Determine the [x, y] coordinate at the center of the cell enclosing the given text.  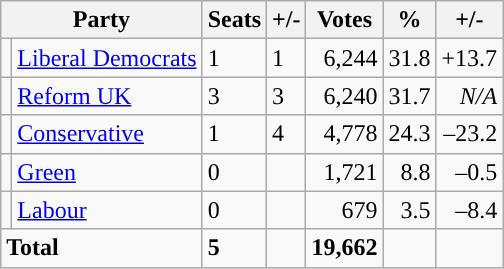
8.8 [410, 172]
Conservative [107, 134]
–23.2 [470, 134]
% [410, 20]
5 [234, 248]
31.7 [410, 96]
Labour [107, 210]
4 [286, 134]
Total [102, 248]
6,240 [344, 96]
+13.7 [470, 58]
Seats [234, 20]
31.8 [410, 58]
Liberal Democrats [107, 58]
Votes [344, 20]
N/A [470, 96]
Green [107, 172]
Party [102, 20]
6,244 [344, 58]
–8.4 [470, 210]
–0.5 [470, 172]
4,778 [344, 134]
19,662 [344, 248]
3.5 [410, 210]
24.3 [410, 134]
679 [344, 210]
1,721 [344, 172]
Reform UK [107, 96]
